Identify which cell holds the provided text, then report its [X, Y] central coordinate. 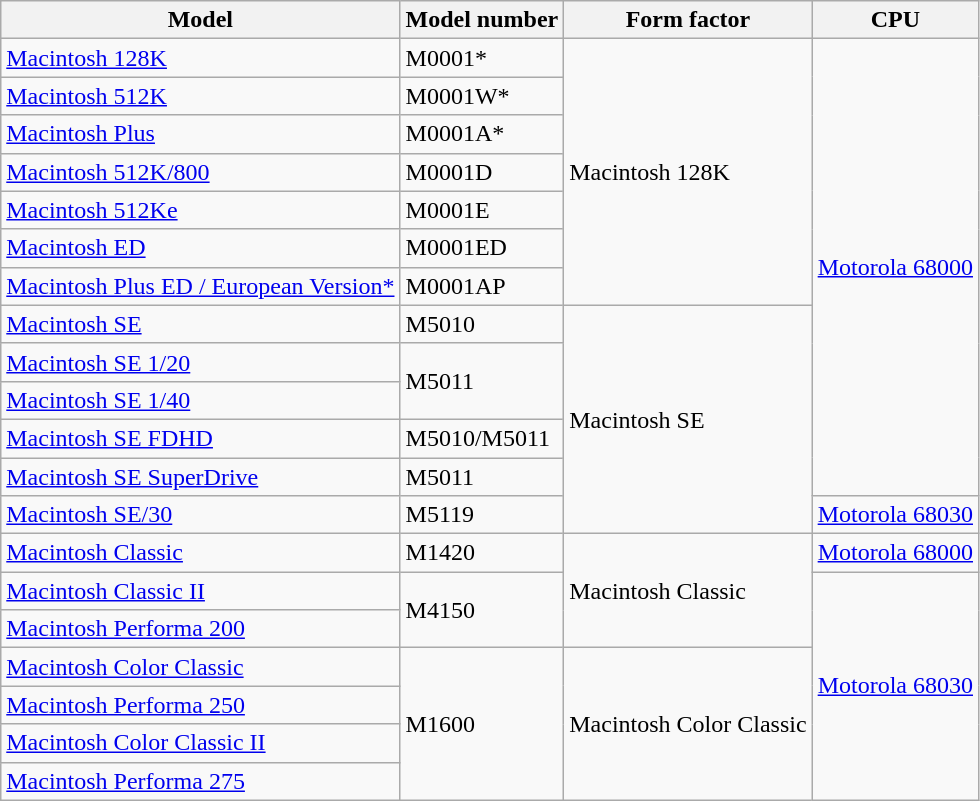
M0001AP [482, 286]
Macintosh Performa 250 [200, 705]
Macintosh Plus ED / European Version* [200, 286]
M0001A* [482, 134]
M1600 [482, 724]
Macintosh SE SuperDrive [200, 477]
M0001* [482, 58]
Macintosh Color Classic II [200, 743]
Macintosh Performa 200 [200, 629]
Macintosh Classic II [200, 591]
M5010/M5011 [482, 438]
Macintosh 512Ke [200, 210]
M0001E [482, 210]
M0001ED [482, 248]
M5119 [482, 515]
M4150 [482, 610]
Model [200, 20]
Macintosh 512K [200, 96]
Macintosh SE FDHD [200, 438]
Macintosh Plus [200, 134]
Macintosh SE/30 [200, 515]
Macintosh SE 1/20 [200, 362]
M5010 [482, 324]
Macintosh 512K/800 [200, 172]
M1420 [482, 553]
Macintosh ED [200, 248]
Macintosh SE 1/40 [200, 400]
Form factor [688, 20]
M0001D [482, 172]
Macintosh Performa 275 [200, 781]
Model number [482, 20]
M0001W* [482, 96]
CPU [895, 20]
